Provide the [X, Y] coordinate of the cell's center where the given text is located.  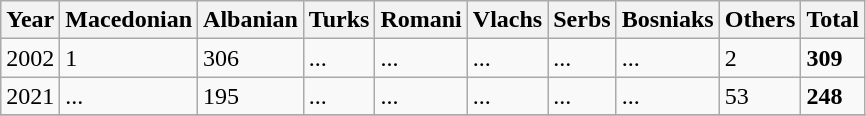
1 [129, 58]
Others [760, 20]
2021 [30, 96]
Turks [339, 20]
Macedonian [129, 20]
Serbs [582, 20]
Romani [421, 20]
Albanian [251, 20]
Year [30, 20]
195 [251, 96]
2 [760, 58]
2002 [30, 58]
Bosniaks [668, 20]
Total [833, 20]
53 [760, 96]
Vlachs [507, 20]
306 [251, 58]
248 [833, 96]
309 [833, 58]
